Capture the cell that displays the provided text and extract its [X, Y] central coordinate. 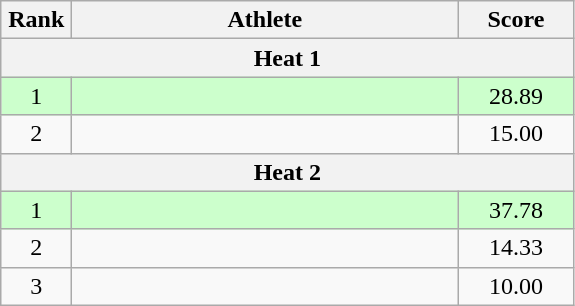
Score [516, 20]
Heat 1 [288, 58]
Heat 2 [288, 172]
Athlete [265, 20]
10.00 [516, 286]
37.78 [516, 210]
28.89 [516, 96]
3 [36, 286]
14.33 [516, 248]
15.00 [516, 134]
Rank [36, 20]
